Determine the (x, y) coordinate at the center of the cell enclosing the given text.  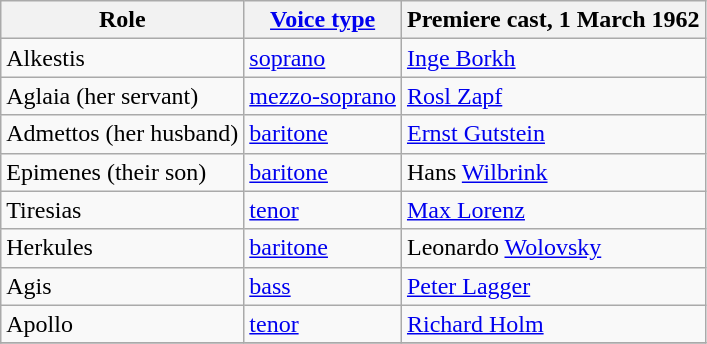
Agis (122, 286)
bass (323, 286)
Tiresias (122, 210)
Voice type (323, 20)
Inge Borkh (553, 58)
Aglaia (her servant) (122, 96)
Epimenes (their son) (122, 172)
Premiere cast, 1 March 1962 (553, 20)
Ernst Gutstein (553, 134)
soprano (323, 58)
Herkules (122, 248)
Admettos (her husband) (122, 134)
Richard Holm (553, 324)
Alkestis (122, 58)
Apollo (122, 324)
Peter Lagger (553, 286)
Rosl Zapf (553, 96)
mezzo-soprano (323, 96)
Hans Wilbrink (553, 172)
Leonardo Wolovsky (553, 248)
Role (122, 20)
Max Lorenz (553, 210)
